Search for the cell housing the specified text and yield its (x, y) center coordinate. 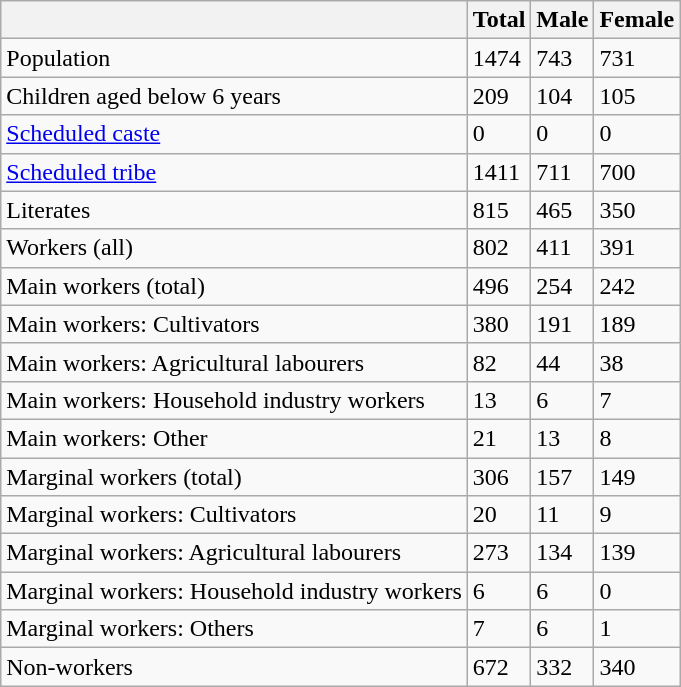
Population (234, 58)
Scheduled caste (234, 134)
9 (637, 515)
Total (499, 20)
242 (637, 286)
Main workers: Cultivators (234, 324)
Marginal workers (total) (234, 477)
332 (562, 667)
21 (499, 438)
Scheduled tribe (234, 172)
1411 (499, 172)
8 (637, 438)
Male (562, 20)
149 (637, 477)
391 (637, 248)
38 (637, 362)
Marginal workers: Cultivators (234, 515)
Main workers: Household industry workers (234, 400)
802 (499, 248)
Main workers (total) (234, 286)
104 (562, 96)
105 (637, 96)
Marginal workers: Others (234, 629)
1 (637, 629)
191 (562, 324)
306 (499, 477)
Main workers: Agricultural labourers (234, 362)
496 (499, 286)
82 (499, 362)
340 (637, 667)
731 (637, 58)
Main workers: Other (234, 438)
20 (499, 515)
815 (499, 210)
Female (637, 20)
465 (562, 210)
711 (562, 172)
1474 (499, 58)
Marginal workers: Household industry workers (234, 591)
44 (562, 362)
350 (637, 210)
157 (562, 477)
139 (637, 553)
Marginal workers: Agricultural labourers (234, 553)
Non-workers (234, 667)
411 (562, 248)
189 (637, 324)
Workers (all) (234, 248)
380 (499, 324)
672 (499, 667)
11 (562, 515)
134 (562, 553)
273 (499, 553)
743 (562, 58)
Literates (234, 210)
209 (499, 96)
Children aged below 6 years (234, 96)
254 (562, 286)
700 (637, 172)
